Provide the (x, y) coordinate of the cell's center where the given text is located.  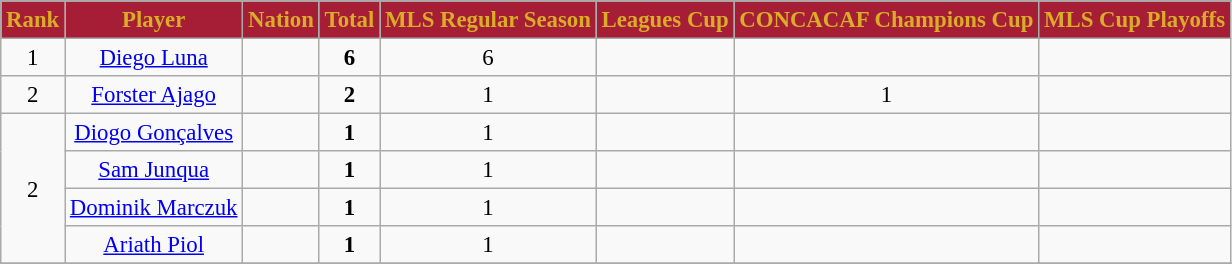
Player (154, 20)
Leagues Cup (665, 20)
Total (349, 20)
Sam Junqua (154, 170)
CONCACAF Champions Cup (886, 20)
Dominik Marczuk (154, 208)
MLS Regular Season (488, 20)
Ariath Piol (154, 245)
Nation (281, 20)
Rank (33, 20)
MLS Cup Playoffs (1135, 20)
Diogo Gonçalves (154, 133)
Diego Luna (154, 58)
Forster Ajago (154, 95)
